Identify which cell holds the provided text, then report its (X, Y) central coordinate. 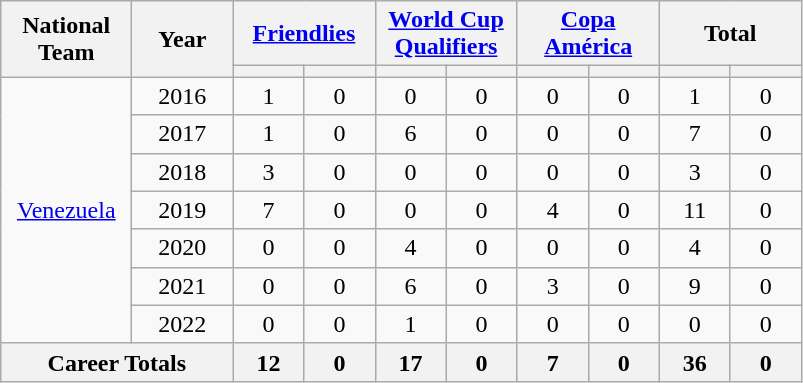
NationalTeam (66, 39)
Venezuela (66, 210)
2016 (182, 96)
Friendlies (304, 34)
2021 (182, 286)
2022 (182, 324)
World Cup Qualifiers (446, 34)
9 (694, 286)
Total (730, 34)
12 (268, 362)
Copa América (588, 34)
2019 (182, 210)
2020 (182, 248)
Career Totals (117, 362)
Year (182, 39)
11 (694, 210)
2018 (182, 172)
2017 (182, 134)
36 (694, 362)
17 (410, 362)
